Output the (X, Y) coordinate of the center of the cell containing the given text.  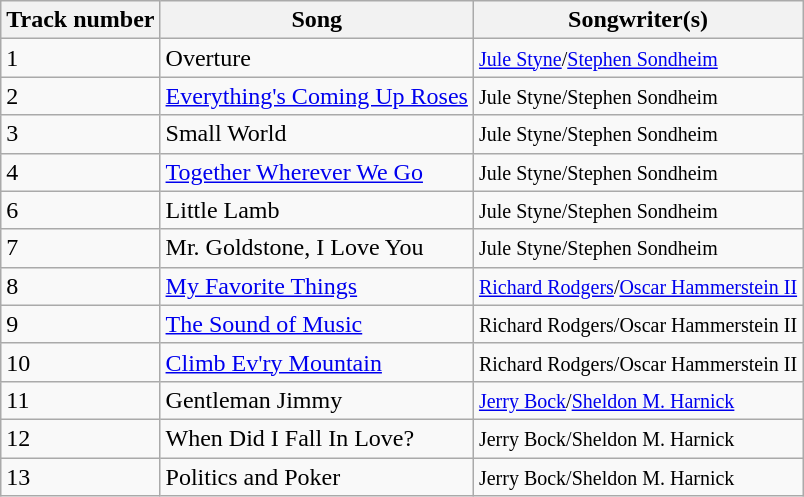
Songwriter(s) (638, 20)
Gentleman Jimmy (316, 400)
9 (80, 324)
Small World (316, 134)
Little Lamb (316, 210)
7 (80, 248)
Track number (80, 20)
8 (80, 286)
Climb Ev'ry Mountain (316, 362)
When Did I Fall In Love? (316, 438)
2 (80, 96)
11 (80, 400)
Overture (316, 58)
The Sound of Music (316, 324)
10 (80, 362)
Song (316, 20)
4 (80, 172)
My Favorite Things (316, 286)
12 (80, 438)
Politics and Poker (316, 477)
13 (80, 477)
6 (80, 210)
3 (80, 134)
Everything's Coming Up Roses (316, 96)
1 (80, 58)
Mr. Goldstone, I Love You (316, 248)
Together Wherever We Go (316, 172)
